Provide the (X, Y) coordinate of the cell's center where the given text is located.  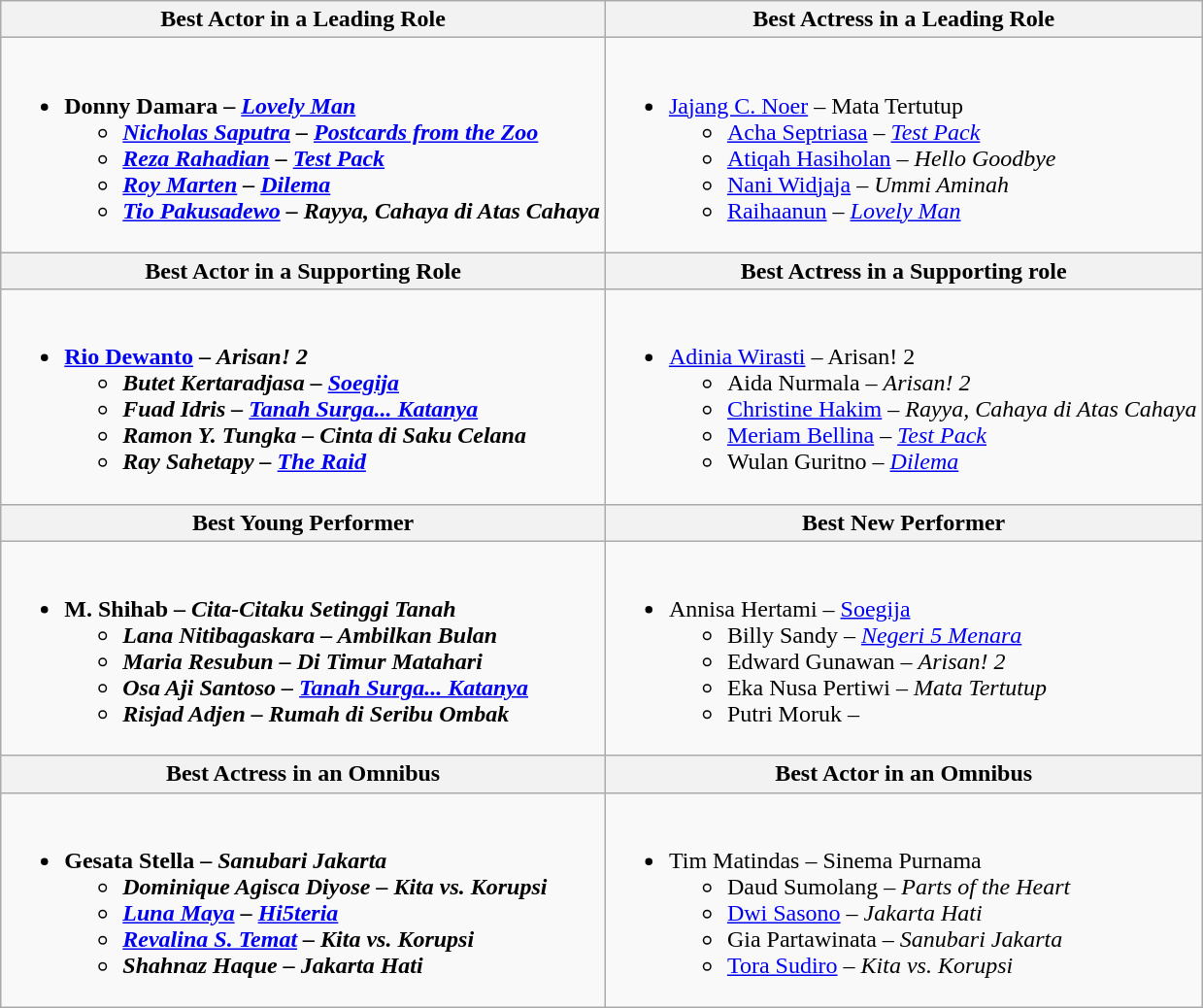
Best Young Performer (303, 522)
Best Actress in a Leading Role (903, 19)
Best Actor in a Supporting Role (303, 271)
Best Actress in an Omnibus (303, 774)
Annisa Hertami – SoegijaBilly Sandy – Negeri 5 MenaraEdward Gunawan – Arisan! 2Eka Nusa Pertiwi – Mata TertutupPutri Moruk – (903, 649)
Best Actor in a Leading Role (303, 19)
Best New Performer (903, 522)
Adinia Wirasti – Arisan! 2Aida Nurmala – Arisan! 2Christine Hakim – Rayya, Cahaya di Atas CahayaMeriam Bellina – Test PackWulan Guritno – Dilema (903, 396)
Rio Dewanto – Arisan! 2Butet Kertaradjasa – SoegijaFuad Idris – Tanah Surga... KatanyaRamon Y. Tungka – Cinta di Saku CelanaRay Sahetapy – The Raid (303, 396)
Best Actress in a Supporting role (903, 271)
Best Actor in an Omnibus (903, 774)
Jajang C. Noer – Mata TertutupAcha Septriasa – Test PackAtiqah Hasiholan – Hello GoodbyeNani Widjaja – Ummi AminahRaihaanun – Lovely Man (903, 146)
